Scan for the cell matching the given text and deliver its (X, Y) coordinate at center. 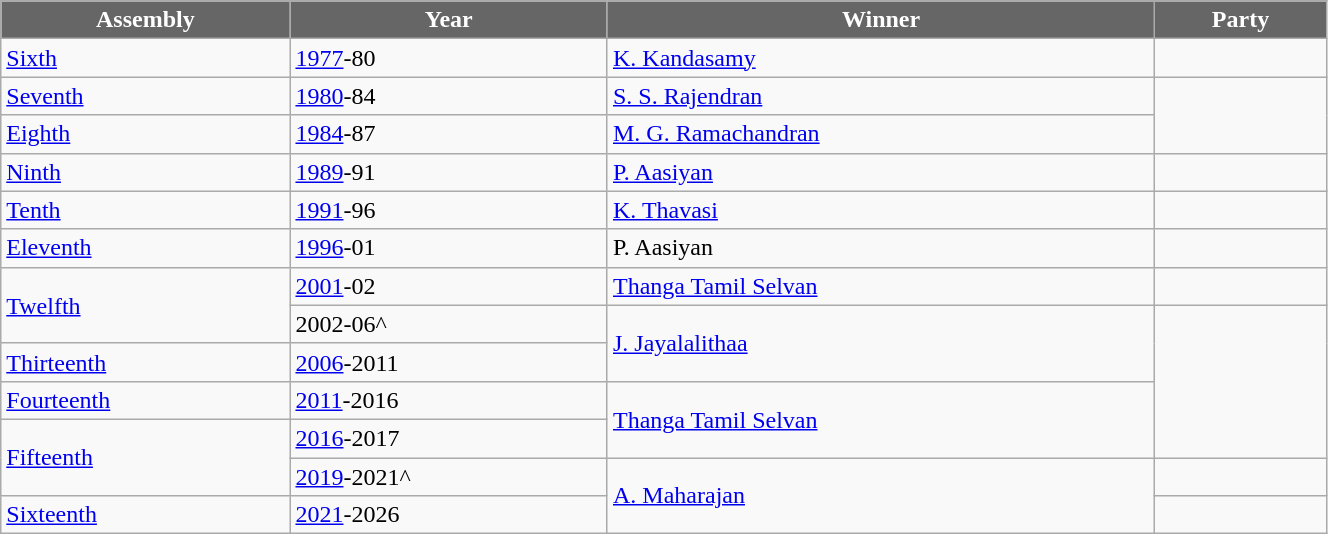
1991-96 (449, 210)
Winner (880, 20)
Tenth (146, 210)
A. Maharajan (880, 496)
Fifteenth (146, 457)
Assembly (146, 20)
Thirteenth (146, 362)
2002-06^ (449, 324)
1980-84 (449, 96)
Sixteenth (146, 515)
Party (1241, 20)
2016-2017 (449, 438)
K. Thavasi (880, 210)
Sixth (146, 58)
Ninth (146, 172)
2021-2026 (449, 515)
S. S. Rajendran (880, 96)
1984-87 (449, 134)
J. Jayalalithaa (880, 343)
2001-02 (449, 286)
Seventh (146, 96)
2011-2016 (449, 400)
Year (449, 20)
Eighth (146, 134)
2019-2021^ (449, 477)
Twelfth (146, 305)
Fourteenth (146, 400)
1996-01 (449, 248)
1977-80 (449, 58)
2006-2011 (449, 362)
1989-91 (449, 172)
M. G. Ramachandran (880, 134)
K. Kandasamy (880, 58)
Eleventh (146, 248)
